Provide the [X, Y] coordinate of the cell's center where the given text is located.  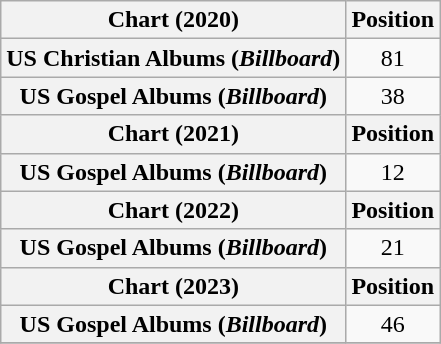
Chart (2021) [174, 134]
Chart (2023) [174, 286]
US Christian Albums (Billboard) [174, 58]
46 [393, 324]
81 [393, 58]
21 [393, 248]
Chart (2020) [174, 20]
38 [393, 96]
12 [393, 172]
Chart (2022) [174, 210]
